Provide the (x, y) coordinate of the cell's center where the given text is located.  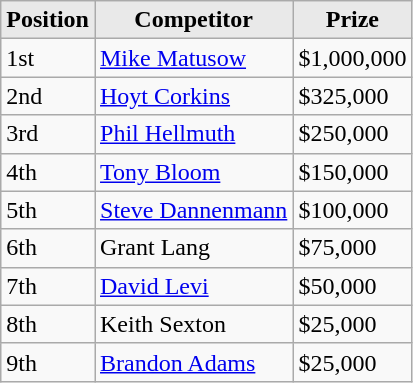
David Levi (193, 286)
4th (48, 172)
$50,000 (352, 286)
2nd (48, 96)
8th (48, 324)
$325,000 (352, 96)
Phil Hellmuth (193, 134)
Tony Bloom (193, 172)
1st (48, 58)
7th (48, 286)
Position (48, 20)
$150,000 (352, 172)
Grant Lang (193, 248)
Keith Sexton (193, 324)
$100,000 (352, 210)
$75,000 (352, 248)
Hoyt Corkins (193, 96)
$250,000 (352, 134)
6th (48, 248)
Mike Matusow (193, 58)
$1,000,000 (352, 58)
Steve Dannenmann (193, 210)
9th (48, 362)
Brandon Adams (193, 362)
5th (48, 210)
Prize (352, 20)
Competitor (193, 20)
3rd (48, 134)
